Extract the (x, y) coordinate from the center of the cell holding the provided text.  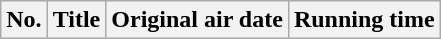
Original air date (198, 20)
No. (24, 20)
Running time (364, 20)
Title (76, 20)
